Identify which cell holds the provided text, then report its (X, Y) central coordinate. 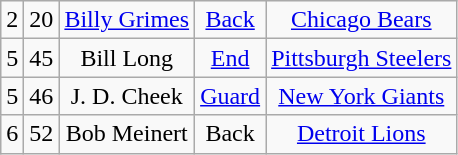
Pittsburgh Steelers (362, 58)
Bill Long (127, 58)
Bob Meinert (127, 134)
End (230, 58)
New York Giants (362, 96)
45 (42, 58)
Detroit Lions (362, 134)
Billy Grimes (127, 20)
6 (12, 134)
46 (42, 96)
20 (42, 20)
52 (42, 134)
2 (12, 20)
Chicago Bears (362, 20)
J. D. Cheek (127, 96)
Guard (230, 96)
